Scan for the cell matching the given text and deliver its [x, y] coordinate at center. 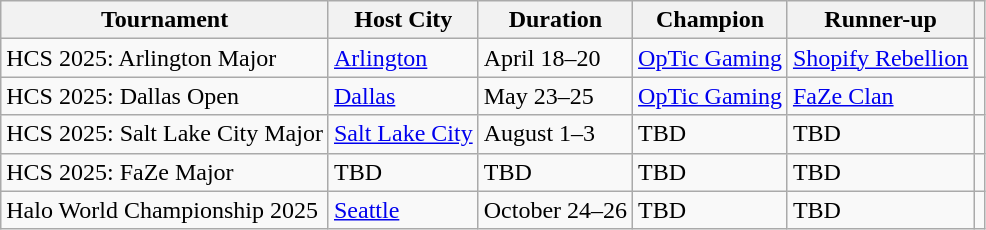
FaZe Clan [880, 96]
HCS 2025: Salt Lake City Major [165, 134]
Tournament [165, 20]
Salt Lake City [403, 134]
HCS 2025: Arlington Major [165, 58]
Dallas [403, 96]
Runner-up [880, 20]
April 18–20 [555, 58]
HCS 2025: Dallas Open [165, 96]
October 24–26 [555, 210]
May 23–25 [555, 96]
Arlington [403, 58]
Seattle [403, 210]
Shopify Rebellion [880, 58]
Duration [555, 20]
Champion [710, 20]
August 1–3 [555, 134]
HCS 2025: FaZe Major [165, 172]
Halo World Championship 2025 [165, 210]
Host City [403, 20]
